Pinpoint the cell where the given text exists, returning its (X, Y) midpoint coordinate. 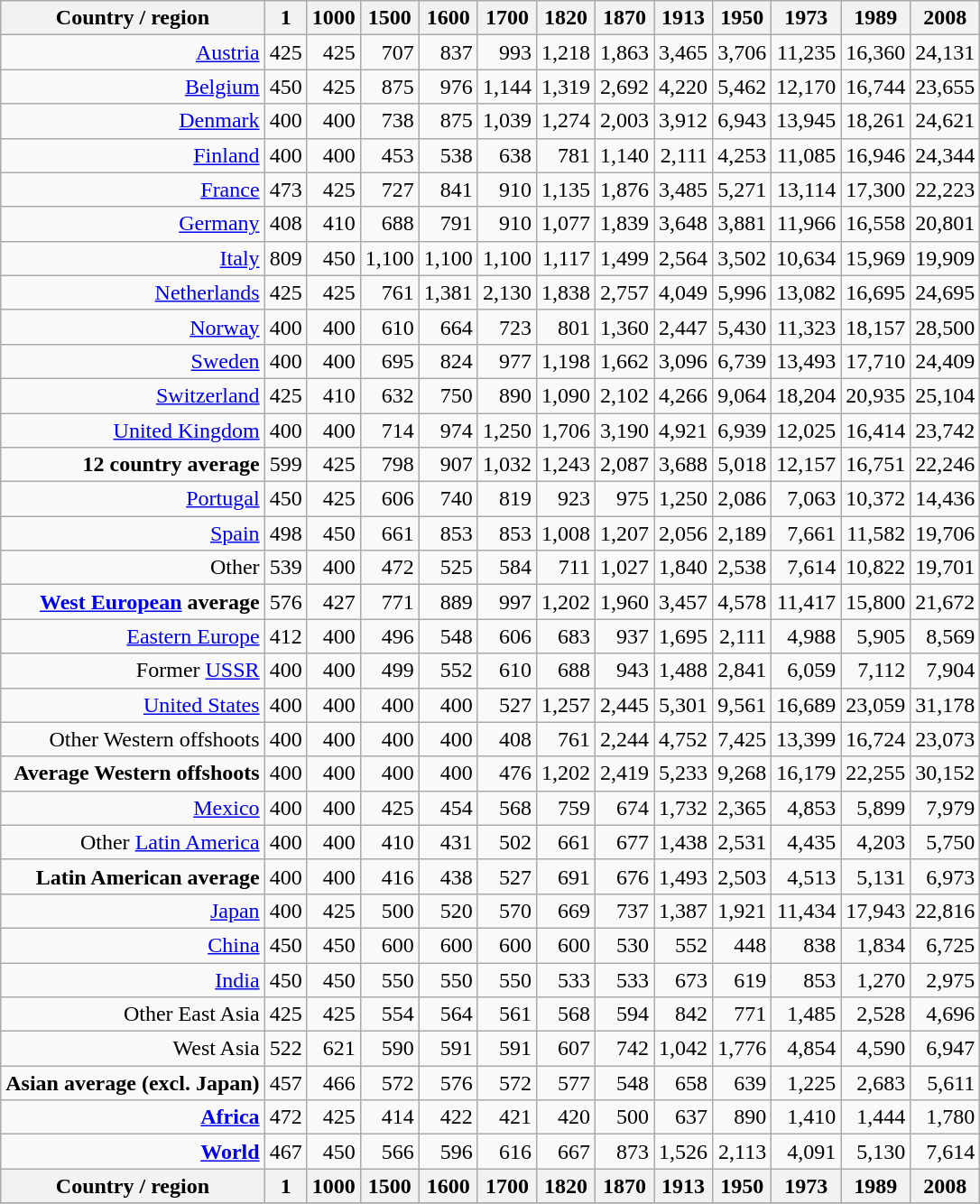
1,706 (565, 431)
18,204 (807, 395)
2,757 (624, 292)
496 (390, 636)
454 (448, 808)
China (133, 945)
3,688 (684, 465)
707 (390, 52)
12 country average (133, 465)
993 (507, 52)
11,085 (807, 155)
India (133, 979)
594 (624, 1014)
4,435 (807, 842)
5,130 (875, 1152)
1,032 (507, 465)
16,695 (875, 292)
16,946 (875, 155)
714 (390, 431)
7,979 (946, 808)
538 (448, 155)
4,266 (684, 395)
World (133, 1152)
Austria (133, 52)
3,912 (684, 121)
473 (285, 190)
566 (390, 1152)
1,270 (875, 979)
522 (285, 1049)
6,939 (742, 431)
17,710 (875, 361)
1,526 (684, 1152)
2,692 (624, 87)
1,485 (807, 1014)
4,091 (807, 1152)
15,969 (875, 258)
564 (448, 1014)
Other (133, 568)
31,178 (946, 705)
Switzerland (133, 395)
Former USSR (133, 671)
3,465 (684, 52)
599 (285, 465)
23,655 (946, 87)
1,225 (807, 1083)
11,966 (807, 224)
9,064 (742, 395)
4,752 (684, 739)
2,841 (742, 671)
466 (334, 1083)
Norway (133, 327)
975 (624, 499)
667 (565, 1152)
1,499 (624, 258)
596 (448, 1152)
4,049 (684, 292)
4,253 (742, 155)
4,513 (807, 876)
5,899 (875, 808)
1,488 (684, 671)
695 (390, 361)
United Kingdom (133, 431)
7,661 (807, 533)
1,410 (807, 1117)
2,447 (684, 327)
12,025 (807, 431)
2,528 (875, 1014)
9,268 (742, 773)
977 (507, 361)
Latin American average (133, 876)
791 (448, 224)
Africa (133, 1117)
740 (448, 499)
431 (448, 842)
448 (742, 945)
873 (624, 1152)
677 (624, 842)
570 (507, 911)
664 (448, 327)
12,157 (807, 465)
1,027 (624, 568)
2,244 (624, 739)
781 (565, 155)
18,261 (875, 121)
1,008 (565, 533)
Japan (133, 911)
467 (285, 1152)
421 (507, 1117)
Average Western offshoots (133, 773)
10,822 (875, 568)
1,732 (684, 808)
2,113 (742, 1152)
414 (390, 1117)
16,360 (875, 52)
16,744 (875, 87)
1,257 (565, 705)
1,863 (624, 52)
683 (565, 636)
Italy (133, 258)
889 (448, 602)
West European average (133, 602)
22,255 (875, 773)
13,114 (807, 190)
1,387 (684, 911)
943 (624, 671)
427 (334, 602)
17,300 (875, 190)
18,157 (875, 327)
3,648 (684, 224)
1,207 (624, 533)
12,170 (807, 87)
1,776 (742, 1049)
16,724 (875, 739)
1,218 (565, 52)
5,271 (742, 190)
638 (507, 155)
416 (390, 876)
819 (507, 499)
16,414 (875, 431)
5,905 (875, 636)
838 (807, 945)
937 (624, 636)
658 (684, 1083)
4,696 (946, 1014)
13,945 (807, 121)
525 (448, 568)
United States (133, 705)
11,235 (807, 52)
19,909 (946, 258)
7,904 (946, 671)
1,117 (565, 258)
502 (507, 842)
5,233 (684, 773)
3,706 (742, 52)
22,246 (946, 465)
3,190 (624, 431)
727 (390, 190)
453 (390, 155)
23,073 (946, 739)
West Asia (133, 1049)
498 (285, 533)
20,935 (875, 395)
2,086 (742, 499)
711 (565, 568)
837 (448, 52)
Belgium (133, 87)
1,140 (624, 155)
Portugal (133, 499)
Asian average (excl. Japan) (133, 1083)
2,087 (624, 465)
607 (565, 1049)
6,725 (946, 945)
Finland (133, 155)
4,921 (684, 431)
2,445 (624, 705)
7,063 (807, 499)
11,434 (807, 911)
France (133, 190)
4,590 (875, 1049)
2,419 (624, 773)
3,457 (684, 602)
1,493 (684, 876)
19,706 (946, 533)
4,854 (807, 1049)
907 (448, 465)
Eastern Europe (133, 636)
2,056 (684, 533)
5,131 (875, 876)
530 (624, 945)
841 (448, 190)
1,381 (448, 292)
674 (624, 808)
584 (507, 568)
1,780 (946, 1117)
1,834 (875, 945)
457 (285, 1083)
5,611 (946, 1083)
1,840 (684, 568)
14,436 (946, 499)
621 (334, 1049)
2,003 (624, 121)
5,462 (742, 87)
11,417 (807, 602)
1,198 (565, 361)
11,323 (807, 327)
24,344 (946, 155)
2,531 (742, 842)
6,973 (946, 876)
691 (565, 876)
801 (565, 327)
1,960 (624, 602)
15,800 (875, 602)
3,096 (684, 361)
Other Western offshoots (133, 739)
1,838 (565, 292)
824 (448, 361)
24,621 (946, 121)
976 (448, 87)
554 (390, 1014)
974 (448, 431)
759 (565, 808)
16,689 (807, 705)
539 (285, 568)
4,578 (742, 602)
10,634 (807, 258)
4,988 (807, 636)
809 (285, 258)
1,274 (565, 121)
6,059 (807, 671)
Spain (133, 533)
9,561 (742, 705)
1,144 (507, 87)
1,042 (684, 1049)
20,801 (946, 224)
24,695 (946, 292)
2,130 (507, 292)
923 (565, 499)
737 (624, 911)
637 (684, 1117)
1,039 (507, 121)
1,077 (565, 224)
Other East Asia (133, 1014)
Netherlands (133, 292)
1,090 (565, 395)
1,444 (875, 1117)
2,538 (742, 568)
23,059 (875, 705)
16,751 (875, 465)
750 (448, 395)
1,876 (624, 190)
1,243 (565, 465)
616 (507, 1152)
798 (390, 465)
1,319 (565, 87)
22,223 (946, 190)
8,569 (946, 636)
1,695 (684, 636)
6,739 (742, 361)
422 (448, 1117)
1,438 (684, 842)
16,558 (875, 224)
4,220 (684, 87)
2,975 (946, 979)
2,564 (684, 258)
Sweden (133, 361)
5,430 (742, 327)
619 (742, 979)
842 (684, 1014)
4,203 (875, 842)
13,493 (807, 361)
5,018 (742, 465)
Denmark (133, 121)
22,816 (946, 911)
13,399 (807, 739)
3,881 (742, 224)
5,301 (684, 705)
19,701 (946, 568)
577 (565, 1083)
3,502 (742, 258)
11,582 (875, 533)
561 (507, 1014)
476 (507, 773)
24,131 (946, 52)
1,839 (624, 224)
2,102 (624, 395)
1,662 (624, 361)
499 (390, 671)
520 (448, 911)
673 (684, 979)
23,742 (946, 431)
7,425 (742, 739)
1,360 (624, 327)
997 (507, 602)
30,152 (946, 773)
639 (742, 1083)
2,189 (742, 533)
420 (565, 1117)
632 (390, 395)
4,853 (807, 808)
738 (390, 121)
2,503 (742, 876)
6,947 (946, 1049)
24,409 (946, 361)
21,672 (946, 602)
742 (624, 1049)
669 (565, 911)
25,104 (946, 395)
438 (448, 876)
1,921 (742, 911)
13,082 (807, 292)
2,683 (875, 1083)
5,996 (742, 292)
1,135 (565, 190)
676 (624, 876)
2,365 (742, 808)
10,372 (875, 499)
590 (390, 1049)
Mexico (133, 808)
723 (507, 327)
6,943 (742, 121)
5,750 (946, 842)
3,485 (684, 190)
28,500 (946, 327)
7,112 (875, 671)
Germany (133, 224)
412 (285, 636)
17,943 (875, 911)
16,179 (807, 773)
Other Latin America (133, 842)
